Identify which cell holds the provided text, then report its (x, y) central coordinate. 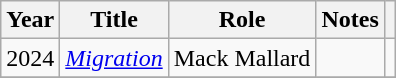
Migration (114, 58)
2024 (30, 58)
Year (30, 20)
Mack Mallard (242, 58)
Role (242, 20)
Notes (350, 20)
Title (114, 20)
